Return the (X, Y) coordinate for the center point of the cell that contains the specified text.  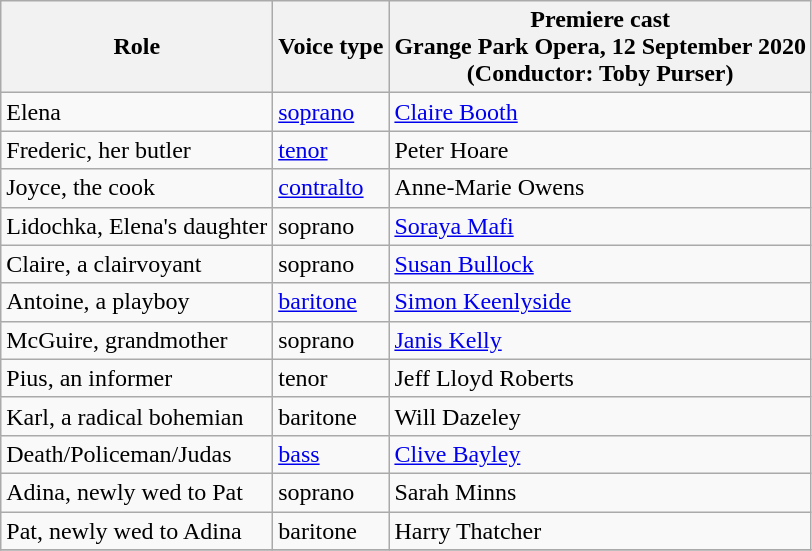
Harry Thatcher (600, 531)
Will Dazeley (600, 416)
Death/Policeman/Judas (137, 454)
Adina, newly wed to Pat (137, 492)
Elena (137, 112)
Voice type (331, 47)
Susan Bullock (600, 264)
Frederic, her butler (137, 150)
Role (137, 47)
contralto (331, 188)
Pat, newly wed to Adina (137, 531)
Sarah Minns (600, 492)
Claire, a clairvoyant (137, 264)
Peter Hoare (600, 150)
Pius, an informer (137, 378)
Anne-Marie Owens (600, 188)
Karl, a radical bohemian (137, 416)
Lidochka, Elena's daughter (137, 226)
Premiere castGrange Park Opera, 12 September 2020(Conductor: Toby Purser) (600, 47)
Jeff Lloyd Roberts (600, 378)
bass (331, 454)
Simon Keenlyside (600, 302)
McGuire, grandmother (137, 340)
Joyce, the cook (137, 188)
Claire Booth (600, 112)
Janis Kelly (600, 340)
Clive Bayley (600, 454)
Antoine, a playboy (137, 302)
Soraya Mafi (600, 226)
